Identify which cell holds the provided text, then report its (x, y) central coordinate. 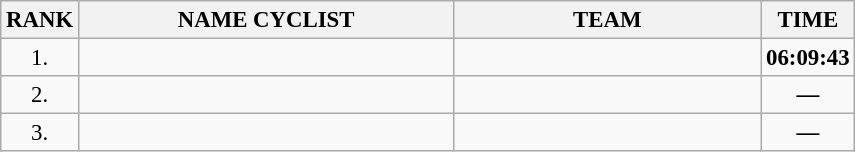
TEAM (608, 20)
06:09:43 (808, 58)
3. (40, 133)
TIME (808, 20)
NAME CYCLIST (266, 20)
RANK (40, 20)
1. (40, 58)
2. (40, 95)
